Scan for the cell matching the given text and deliver its [X, Y] coordinate at center. 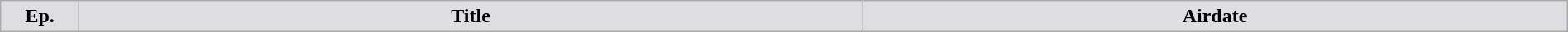
Title [470, 16]
Ep. [40, 16]
Airdate [1216, 16]
